Capture the cell that displays the provided text and extract its [X, Y] central coordinate. 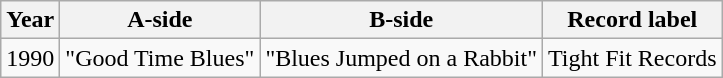
"Blues Jumped on a Rabbit" [402, 58]
B-side [402, 20]
Tight Fit Records [632, 58]
1990 [30, 58]
"Good Time Blues" [160, 58]
Record label [632, 20]
A-side [160, 20]
Year [30, 20]
